Return (x, y) of the center of cell containing provided text 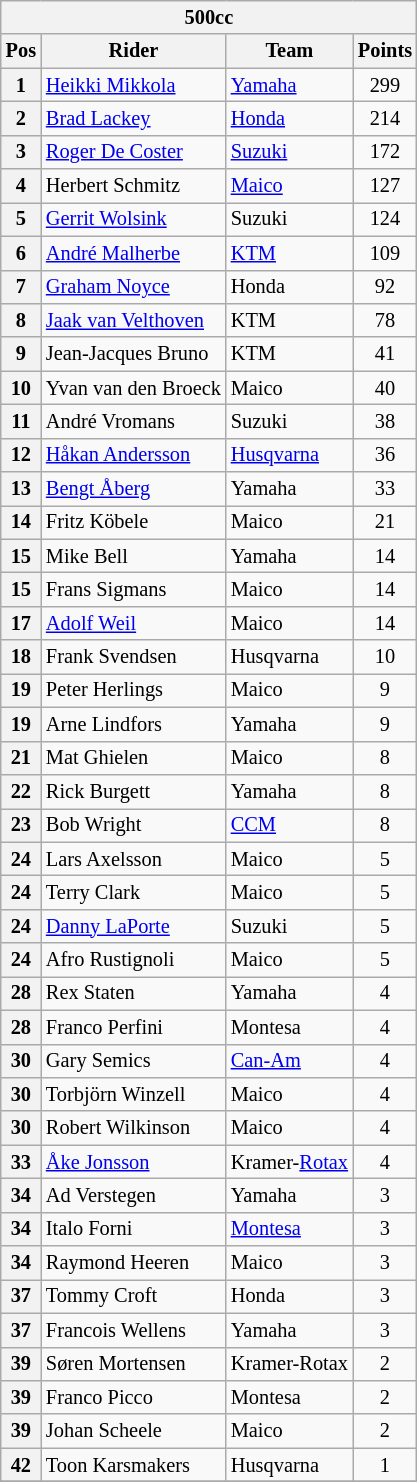
Frans Sigmans (134, 589)
Heikki Mikkola (134, 85)
Bob Wright (134, 825)
Robert Wilkinson (134, 1128)
Jaak van Velthoven (134, 320)
23 (21, 825)
Lars Axelsson (134, 859)
Mike Bell (134, 556)
6 (21, 253)
André Malherbe (134, 253)
7 (21, 287)
Søren Mortensen (134, 1364)
214 (385, 118)
Gary Semics (134, 1061)
11 (21, 421)
Afro Rustignoli (134, 960)
124 (385, 219)
92 (385, 287)
17 (21, 623)
Adolf Weil (134, 623)
Håkan Andersson (134, 455)
36 (385, 455)
Mat Ghielen (134, 758)
Åke Jonsson (134, 1162)
78 (385, 320)
Ad Verstegen (134, 1195)
Pos (21, 51)
Johan Scheele (134, 1431)
André Vromans (134, 421)
Tommy Croft (134, 1296)
Fritz Köbele (134, 522)
18 (21, 657)
Team (290, 51)
41 (385, 354)
Herbert Schmitz (134, 186)
22 (21, 791)
Italo Forni (134, 1229)
299 (385, 85)
Bengt Åberg (134, 489)
500cc (209, 17)
Franco Picco (134, 1397)
Points (385, 51)
Torbjörn Winzell (134, 1094)
Graham Noyce (134, 287)
38 (385, 421)
127 (385, 186)
Yvan van den Broeck (134, 388)
Frank Svendsen (134, 657)
Arne Lindfors (134, 724)
Gerrit Wolsink (134, 219)
Jean-Jacques Bruno (134, 354)
CCM (290, 825)
Roger De Coster (134, 152)
Can-Am (290, 1061)
109 (385, 253)
Peter Herlings (134, 690)
12 (21, 455)
Rex Staten (134, 993)
42 (21, 1465)
Rider (134, 51)
Danny LaPorte (134, 926)
13 (21, 489)
Franco Perfini (134, 1027)
172 (385, 152)
Rick Burgett (134, 791)
Francois Wellens (134, 1330)
40 (385, 388)
Toon Karsmakers (134, 1465)
Raymond Heeren (134, 1263)
Brad Lackey (134, 118)
Terry Clark (134, 892)
